Search for the cell housing the specified text and yield its (x, y) center coordinate. 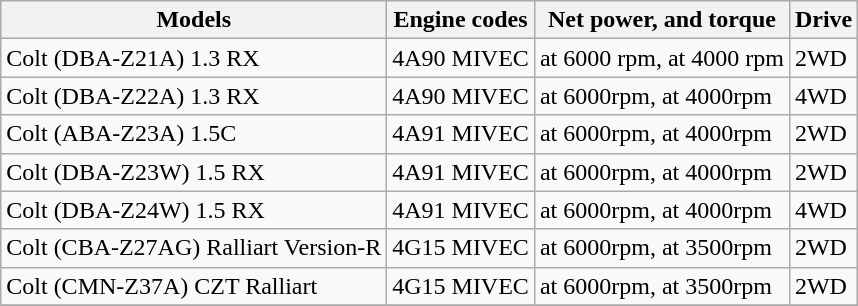
Colt (DBA-Z21A) 1.3 RX (194, 58)
Net power, and torque (662, 20)
Colt (CBA-Z27AG) Ralliart Version-R (194, 248)
Engine codes (461, 20)
Colt (CMN-Z37A) CZT Ralliart (194, 286)
Drive (823, 20)
Colt (ABA-Z23A) 1.5C (194, 134)
Colt (DBA-Z23W) 1.5 RX (194, 172)
Colt (DBA-Z24W) 1.5 RX (194, 210)
Models (194, 20)
Colt (DBA-Z22A) 1.3 RX (194, 96)
at 6000 rpm, at 4000 rpm (662, 58)
